Output the [x, y] coordinate of the center of the cell containing the given text.  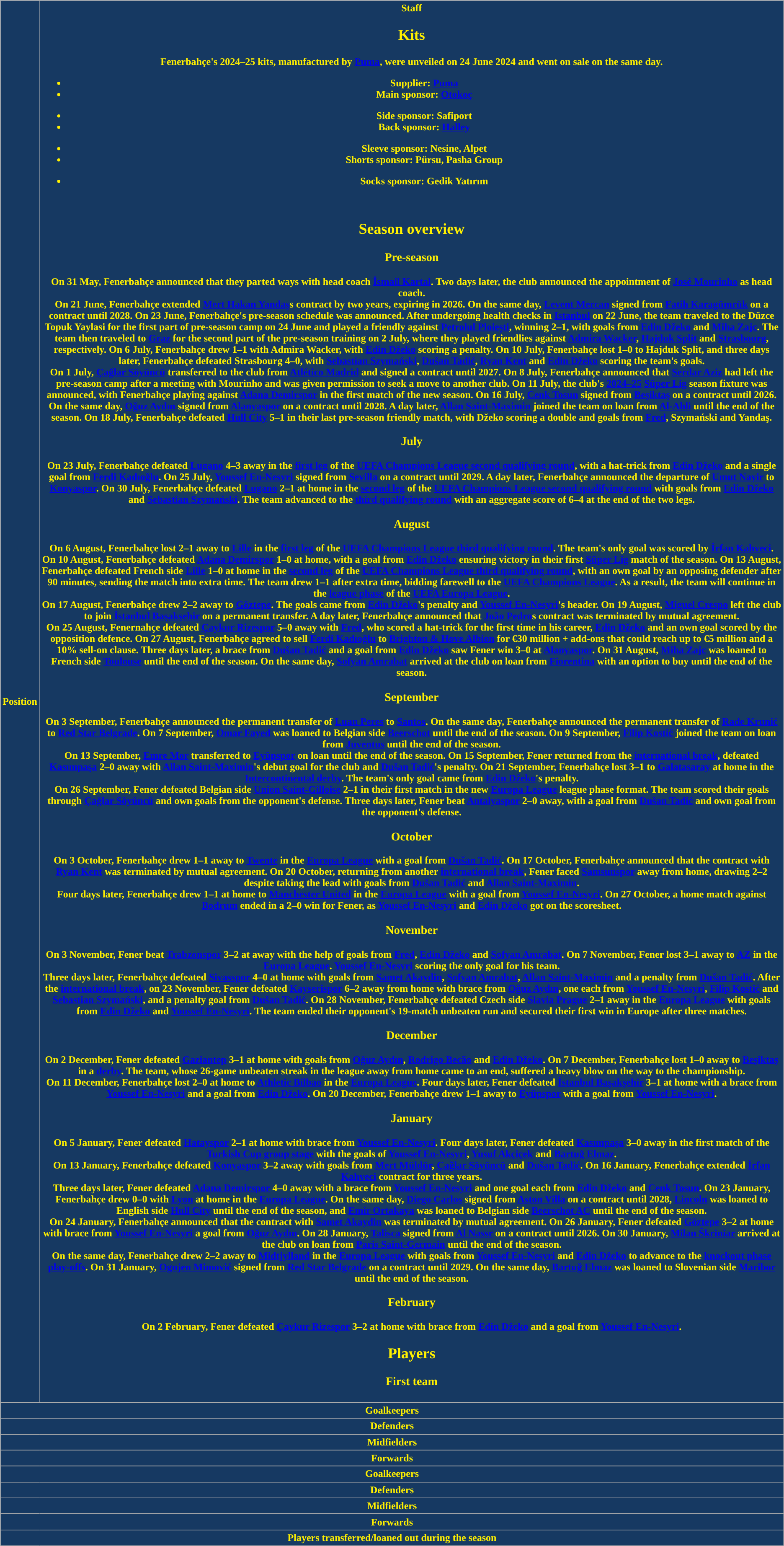
Position [20, 701]
Players transferred/loaned out during the season [392, 1538]
